For the text-containing cell, return its midpoint in (X, Y) coordinate format. 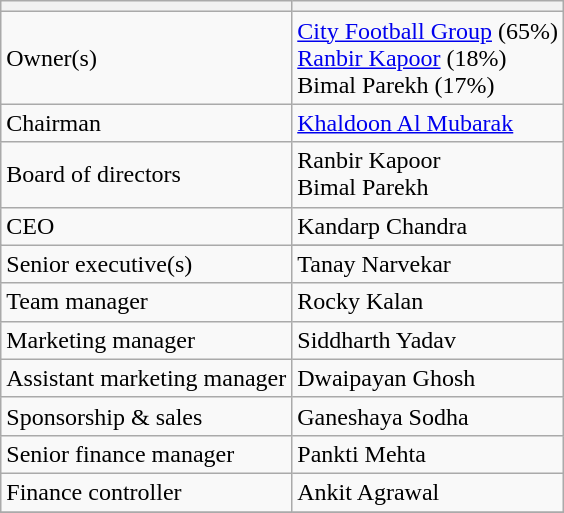
Owner(s) (146, 58)
Tanay Narvekar (428, 264)
Team manager (146, 302)
Ankit Agrawal (428, 492)
CEO (146, 226)
Marketing manager (146, 340)
Senior executive(s) (146, 264)
City Football Group (65%) Ranbir Kapoor (18%) Bimal Parekh (17%) (428, 58)
Chairman (146, 123)
Sponsorship & sales (146, 416)
Kandarp Chandra (428, 226)
Board of directors (146, 174)
Finance controller (146, 492)
Khaldoon Al Mubarak (428, 123)
Pankti Mehta (428, 454)
Siddharth Yadav (428, 340)
Ganeshaya Sodha (428, 416)
Assistant marketing manager (146, 378)
Rocky Kalan (428, 302)
Dwaipayan Ghosh (428, 378)
Ranbir Kapoor Bimal Parekh (428, 174)
Senior finance manager (146, 454)
